Determine the (x, y) coordinate at the center of the cell enclosing the given text.  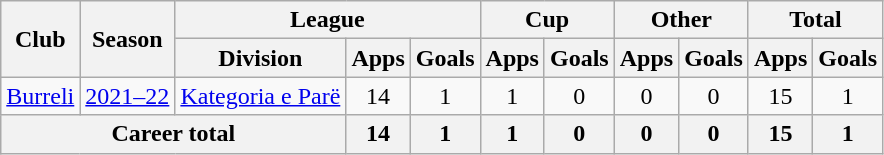
Total (815, 20)
Other (681, 20)
Career total (174, 134)
Club (40, 39)
Season (128, 39)
Division (260, 58)
2021–22 (128, 96)
Kategoria e Parë (260, 96)
League (328, 20)
Burreli (40, 96)
Cup (547, 20)
